Capture the cell that displays the provided text and extract its (X, Y) central coordinate. 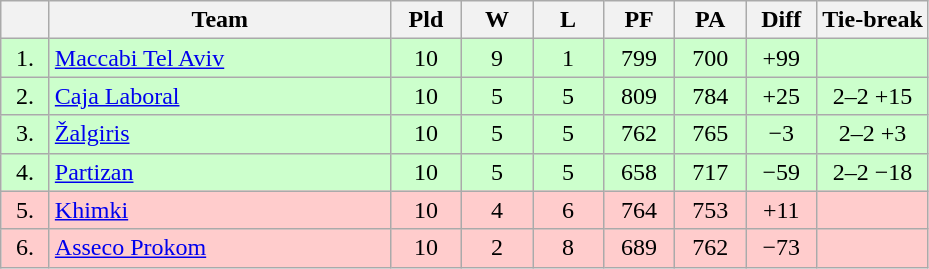
+11 (782, 210)
+25 (782, 96)
Partizan (220, 172)
6 (568, 210)
809 (640, 96)
799 (640, 58)
Khimki (220, 210)
Pld (426, 20)
2. (26, 96)
−73 (782, 248)
−59 (782, 172)
Caja Laboral (220, 96)
Diff (782, 20)
1 (568, 58)
Tie-break (873, 20)
+99 (782, 58)
2 (496, 248)
Žalgiris (220, 134)
2–2 +15 (873, 96)
5. (26, 210)
9 (496, 58)
700 (710, 58)
6. (26, 248)
1. (26, 58)
764 (640, 210)
8 (568, 248)
3. (26, 134)
658 (640, 172)
L (568, 20)
PF (640, 20)
4 (496, 210)
784 (710, 96)
PA (710, 20)
Team (220, 20)
753 (710, 210)
2–2 −18 (873, 172)
2–2 +3 (873, 134)
765 (710, 134)
717 (710, 172)
4. (26, 172)
Asseco Prokom (220, 248)
Maccabi Tel Aviv (220, 58)
689 (640, 248)
−3 (782, 134)
W (496, 20)
